Detect which cell encompasses the target text, then output its [x, y] center coordinate. 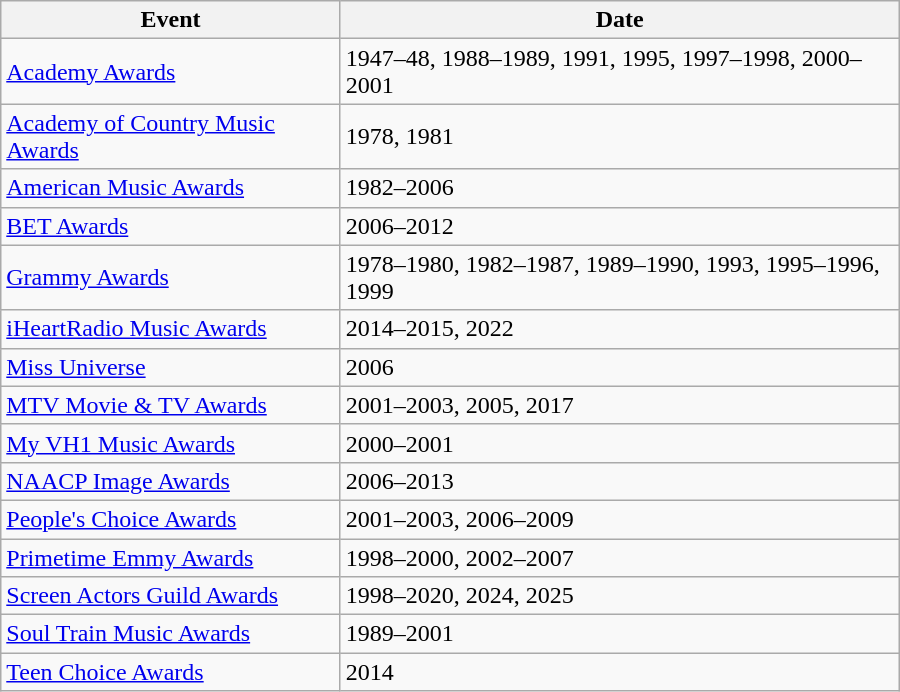
People's Choice Awards [170, 519]
2001–2003, 2006–2009 [620, 519]
Teen Choice Awards [170, 672]
NAACP Image Awards [170, 481]
Primetime Emmy Awards [170, 557]
1982–2006 [620, 188]
Event [170, 20]
Soul Train Music Awards [170, 634]
2006–2012 [620, 226]
Date [620, 20]
1978–1980, 1982–1987, 1989–1990, 1993, 1995–1996, 1999 [620, 278]
2006 [620, 367]
Academy of Country Music Awards [170, 136]
Screen Actors Guild Awards [170, 596]
2014 [620, 672]
2006–2013 [620, 481]
BET Awards [170, 226]
Academy Awards [170, 72]
Grammy Awards [170, 278]
1978, 1981 [620, 136]
1998–2000, 2002–2007 [620, 557]
1998–2020, 2024, 2025 [620, 596]
1989–2001 [620, 634]
2000–2001 [620, 443]
MTV Movie & TV Awards [170, 405]
2014–2015, 2022 [620, 329]
Miss Universe [170, 367]
2001–2003, 2005, 2017 [620, 405]
iHeartRadio Music Awards [170, 329]
American Music Awards [170, 188]
1947–48, 1988–1989, 1991, 1995, 1997–1998, 2000–2001 [620, 72]
My VH1 Music Awards [170, 443]
